Pinpoint the cell where the given text exists, returning its (X, Y) midpoint coordinate. 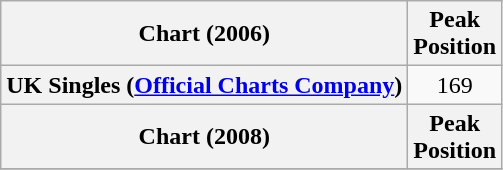
Chart (2008) (204, 136)
169 (455, 85)
UK Singles (Official Charts Company) (204, 85)
Chart (2006) (204, 34)
